Scan for the cell matching the given text and deliver its [X, Y] coordinate at center. 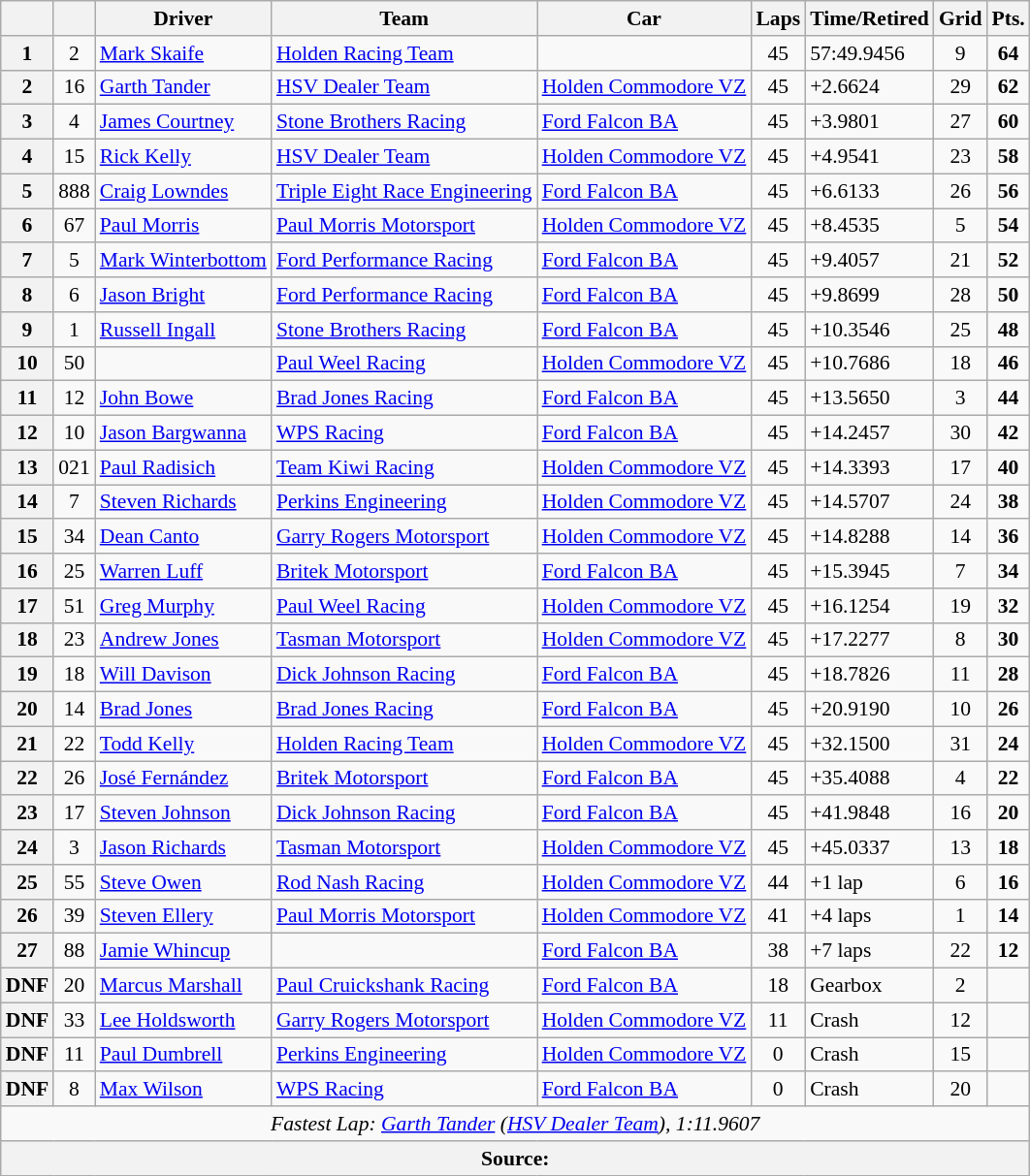
888 [74, 191]
Brad Jones [183, 710]
57:49.9456 [869, 53]
+6.6133 [869, 191]
Marcus Marshall [183, 986]
+17.2277 [869, 640]
+10.3546 [869, 330]
Jason Bargwanna [183, 433]
Steven Ellery [183, 916]
51 [74, 606]
+10.7686 [869, 364]
Jason Bright [183, 295]
Fastest Lap: Garth Tander (HSV Dealer Team), 1:11.9607 [516, 1124]
41 [778, 916]
+3.9801 [869, 122]
+2.6624 [869, 87]
Rick Kelly [183, 157]
64 [1008, 53]
Paul Morris [183, 226]
Andrew Jones [183, 640]
Driver [183, 18]
40 [1008, 467]
39 [74, 916]
021 [74, 467]
+32.1500 [869, 744]
Steven Richards [183, 502]
Will Davison [183, 675]
36 [1008, 537]
Laps [778, 18]
88 [74, 951]
+9.8699 [869, 295]
Garth Tander [183, 87]
Mark Winterbottom [183, 261]
42 [1008, 433]
James Courtney [183, 122]
Dean Canto [183, 537]
+35.4088 [869, 779]
+14.8288 [869, 537]
Jason Richards [183, 847]
Craig Lowndes [183, 191]
Paul Radisich [183, 467]
Mark Skaife [183, 53]
Jamie Whincup [183, 951]
56 [1008, 191]
Team [404, 18]
+1 lap [869, 882]
Lee Holdsworth [183, 1020]
+14.5707 [869, 502]
55 [74, 882]
Todd Kelly [183, 744]
+7 laps [869, 951]
Steve Owen [183, 882]
Max Wilson [183, 1090]
+14.2457 [869, 433]
Time/Retired [869, 18]
Grid [960, 18]
Steven Johnson [183, 813]
60 [1008, 122]
+15.3945 [869, 571]
29 [960, 87]
31 [960, 744]
+4 laps [869, 916]
54 [1008, 226]
58 [1008, 157]
Pts. [1008, 18]
+41.9848 [869, 813]
+18.7826 [869, 675]
José Fernández [183, 779]
62 [1008, 87]
+14.3393 [869, 467]
+4.9541 [869, 157]
Paul Cruickshank Racing [404, 986]
Triple Eight Race Engineering [404, 191]
+8.4535 [869, 226]
Russell Ingall [183, 330]
Warren Luff [183, 571]
Greg Murphy [183, 606]
52 [1008, 261]
+20.9190 [869, 710]
+16.1254 [869, 606]
32 [1008, 606]
48 [1008, 330]
Car [644, 18]
+13.5650 [869, 398]
67 [74, 226]
Paul Dumbrell [183, 1055]
Source: [516, 1159]
Team Kiwi Racing [404, 467]
+45.0337 [869, 847]
John Bowe [183, 398]
33 [74, 1020]
Gearbox [869, 986]
+9.4057 [869, 261]
46 [1008, 364]
Rod Nash Racing [404, 882]
